Return [x, y] of the center of cell containing provided text 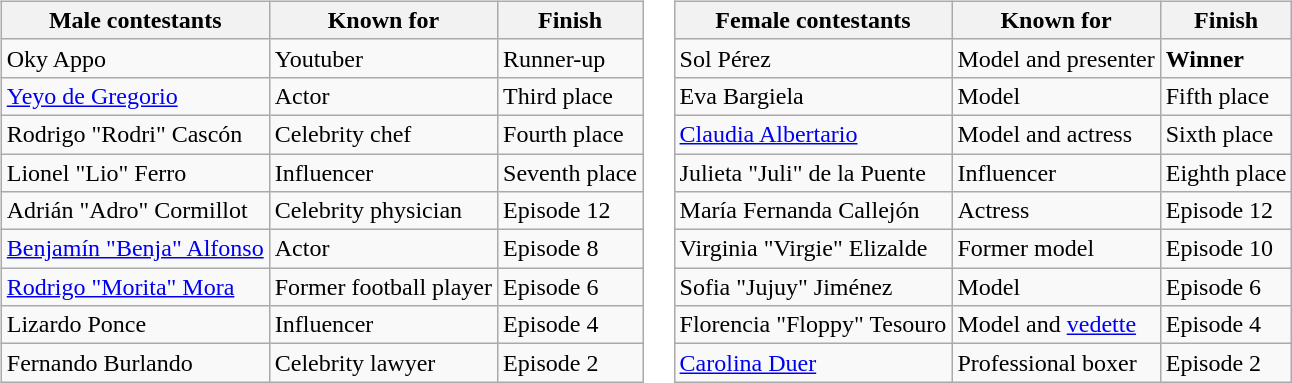
Winner [1226, 58]
Fernando Burlando [135, 363]
Lionel "Lio" Ferro [135, 173]
Benjamín "Benja" Alfonso [135, 249]
Rodrigo "Rodri" Cascón [135, 134]
Model and vedette [1056, 325]
Sixth place [1226, 134]
Former football player [383, 287]
Florencia "Floppy" Tesouro [813, 325]
Yeyo de Gregorio [135, 96]
Seventh place [570, 173]
Oky Appo [135, 58]
Fourth place [570, 134]
Carolina Duer [813, 363]
Sol Pérez [813, 58]
Rodrigo "Morita" Mora [135, 287]
Runner-up [570, 58]
Virginia "Virgie" Elizalde [813, 249]
Julieta "Juli" de la Puente [813, 173]
Professional boxer [1056, 363]
Celebrity physician [383, 211]
María Fernanda Callejón [813, 211]
Eighth place [1226, 173]
Claudia Albertario [813, 134]
Male contestants [135, 20]
Third place [570, 96]
Eva Bargiela [813, 96]
Episode 8 [570, 249]
Episode 10 [1226, 249]
Actress [1056, 211]
Youtuber [383, 58]
Fifth place [1226, 96]
Model and actress [1056, 134]
Former model [1056, 249]
Sofia "Jujuy" Jiménez [813, 287]
Celebrity lawyer [383, 363]
Celebrity chef [383, 134]
Lizardo Ponce [135, 325]
Adrián "Adro" Cormillot [135, 211]
Female contestants [813, 20]
Model and presenter [1056, 58]
